Find where the given text appears and provide that cell's center as [X, Y] coordinate. 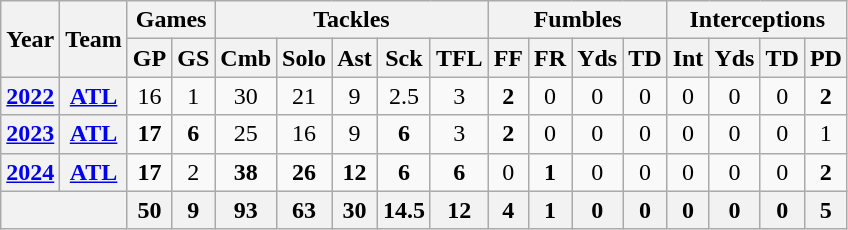
2024 [30, 172]
2022 [30, 96]
Tackles [352, 20]
Interceptions [757, 20]
26 [304, 172]
GP [149, 58]
93 [246, 210]
4 [508, 210]
Sck [404, 58]
FF [508, 58]
14.5 [404, 210]
Int [688, 58]
Ast [355, 58]
PD [826, 58]
50 [149, 210]
38 [246, 172]
2.5 [404, 96]
2023 [30, 134]
Team [94, 39]
TFL [459, 58]
5 [826, 210]
FR [550, 58]
Year [30, 39]
25 [246, 134]
Solo [304, 58]
Cmb [246, 58]
21 [304, 96]
GS [194, 58]
63 [304, 210]
Fumbles [578, 20]
Games [170, 20]
